Pinpoint the cell where the given text exists, returning its (X, Y) midpoint coordinate. 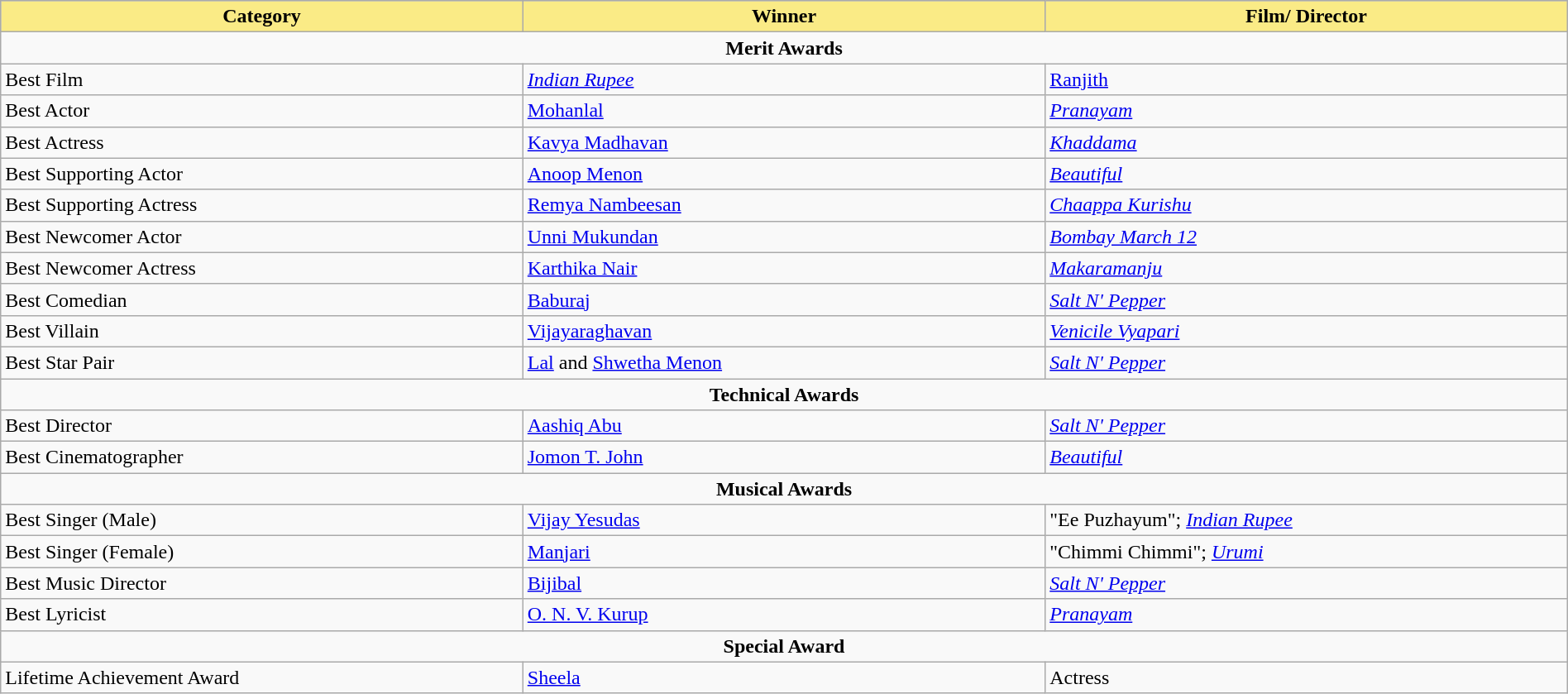
Lifetime Achievement Award (262, 677)
"Ee Puzhayum"; Indian Rupee (1307, 520)
Best Newcomer Actress (262, 268)
Best Actor (262, 111)
Best Villain (262, 331)
Sheela (784, 677)
Best Actress (262, 142)
Film/ Director (1307, 17)
Best Singer (Female) (262, 552)
Technical Awards (784, 395)
Best Comedian (262, 299)
Karthika Nair (784, 268)
Best Cinematographer (262, 457)
Makaramanju (1307, 268)
Chaappa Kurishu (1307, 205)
Best Music Director (262, 583)
Ranjith (1307, 79)
Lal and Shwetha Menon (784, 362)
Bijibal (784, 583)
Mohanlal (784, 111)
Kavya Madhavan (784, 142)
Baburaj (784, 299)
O. N. V. Kurup (784, 615)
Best Lyricist (262, 615)
Khaddama (1307, 142)
Vijayaraghavan (784, 331)
Best Supporting Actress (262, 205)
Best Newcomer Actor (262, 237)
Actress (1307, 677)
Jomon T. John (784, 457)
"Chimmi Chimmi"; Urumi (1307, 552)
Remya Nambeesan (784, 205)
Unni Mukundan (784, 237)
Vijay Yesudas (784, 520)
Best Film (262, 79)
Best Director (262, 426)
Merit Awards (784, 48)
Category (262, 17)
Best Supporting Actor (262, 174)
Indian Rupee (784, 79)
Best Star Pair (262, 362)
Bombay March 12 (1307, 237)
Manjari (784, 552)
Venicile Vyapari (1307, 331)
Aashiq Abu (784, 426)
Anoop Menon (784, 174)
Musical Awards (784, 489)
Special Award (784, 646)
Best Singer (Male) (262, 520)
Winner (784, 17)
